Capture the cell that displays the provided text and extract its (x, y) central coordinate. 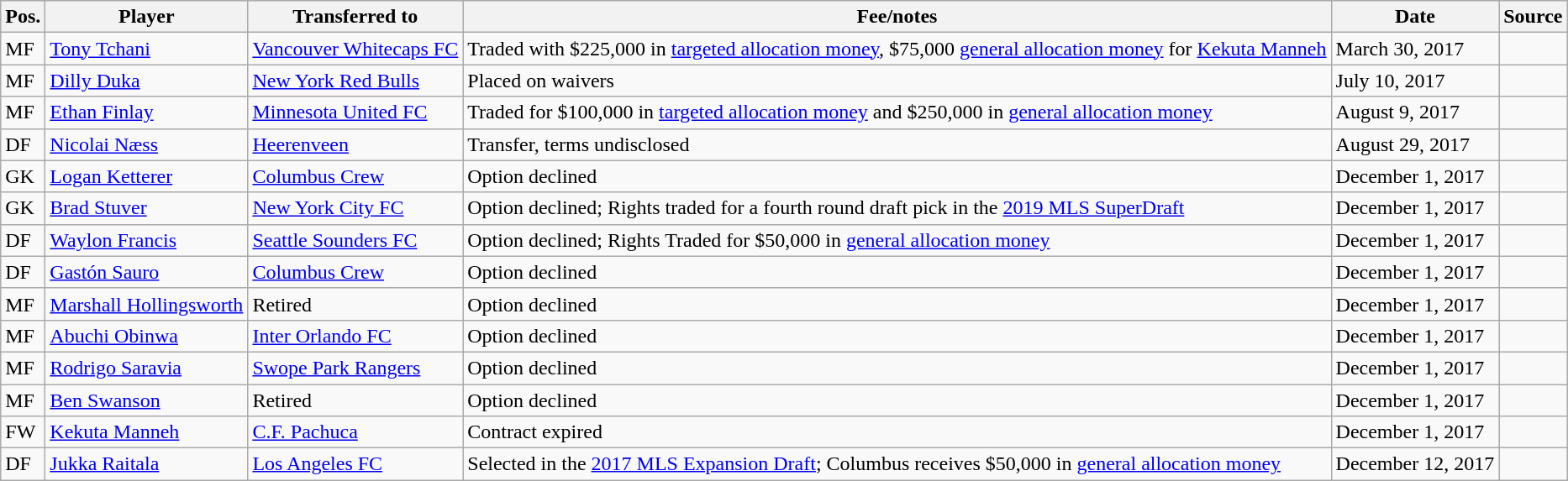
FW (24, 432)
Nicolai Næss (146, 144)
Source (1533, 17)
Traded with $225,000 in targeted allocation money, $75,000 general allocation money for Kekuta Manneh (897, 49)
Option declined; Rights Traded for $50,000 in general allocation money (897, 240)
Transferred to (355, 17)
Ben Swanson (146, 400)
Tony Tchani (146, 49)
August 29, 2017 (1415, 144)
Gastón Sauro (146, 272)
New York Red Bulls (355, 81)
Abuchi Obinwa (146, 336)
Swope Park Rangers (355, 368)
Date (1415, 17)
Rodrigo Saravia (146, 368)
Transfer, terms undisclosed (897, 144)
July 10, 2017 (1415, 81)
Minnesota United FC (355, 112)
Kekuta Manneh (146, 432)
Contract expired (897, 432)
Inter Orlando FC (355, 336)
Los Angeles FC (355, 464)
December 12, 2017 (1415, 464)
Option declined; Rights traded for a fourth round draft pick in the 2019 MLS SuperDraft (897, 208)
Jukka Raitala (146, 464)
Placed on waivers (897, 81)
Player (146, 17)
Ethan Finlay (146, 112)
New York City FC (355, 208)
Logan Ketterer (146, 176)
C.F. Pachuca (355, 432)
Selected in the 2017 MLS Expansion Draft; Columbus receives $50,000 in general allocation money (897, 464)
Vancouver Whitecaps FC (355, 49)
Fee/notes (897, 17)
Dilly Duka (146, 81)
Seattle Sounders FC (355, 240)
August 9, 2017 (1415, 112)
Heerenveen (355, 144)
Brad Stuver (146, 208)
Pos. (24, 17)
Traded for $100,000 in targeted allocation money and $250,000 in general allocation money (897, 112)
Marshall Hollingsworth (146, 304)
Waylon Francis (146, 240)
March 30, 2017 (1415, 49)
